Return the [x, y] coordinate for the center point of the cell that contains the specified text.  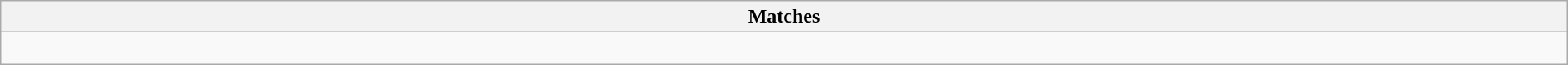
Matches [784, 17]
